Provide the (x, y) coordinate of the cell's center where the given text is located.  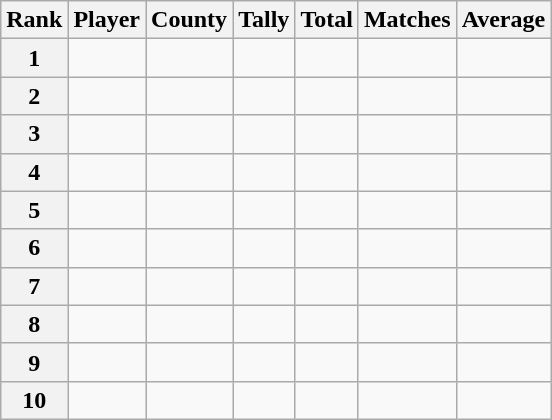
Total (327, 20)
5 (34, 210)
Rank (34, 20)
7 (34, 286)
4 (34, 172)
Matches (407, 20)
Tally (264, 20)
County (190, 20)
6 (34, 248)
1 (34, 58)
10 (34, 400)
8 (34, 324)
2 (34, 96)
9 (34, 362)
3 (34, 134)
Average (504, 20)
Player (107, 20)
